Provide the [X, Y] coordinate of the cell's center where the given text is located.  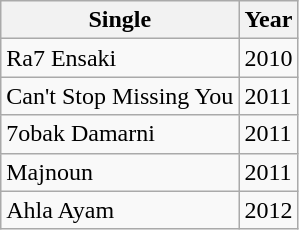
7obak Damarni [120, 134]
Can't Stop Missing You [120, 96]
Majnoun [120, 172]
Ra7 Ensaki [120, 58]
2010 [268, 58]
Year [268, 20]
Single [120, 20]
Ahla Ayam [120, 210]
2012 [268, 210]
